Provide the (x, y) coordinate of the cell's center where the given text is located.  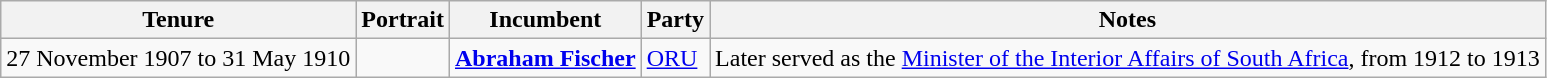
Abraham Fischer (545, 58)
ORU (675, 58)
Tenure (178, 20)
Portrait (403, 20)
Party (675, 20)
Incumbent (545, 20)
27 November 1907 to 31 May 1910 (178, 58)
Notes (1128, 20)
Later served as the Minister of the Interior Affairs of South Africa, from 1912 to 1913 (1128, 58)
